Locate the cell with the specified text and output its [X, Y] center coordinate. 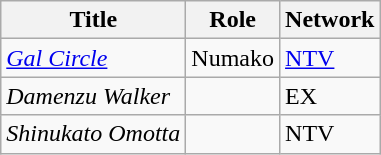
Title [94, 20]
Role [233, 20]
Shinukato Omotta [94, 134]
EX [330, 96]
Damenzu Walker [94, 96]
Numako [233, 58]
Gal Circle [94, 58]
Network [330, 20]
